Search for the cell housing the specified text and yield its (x, y) center coordinate. 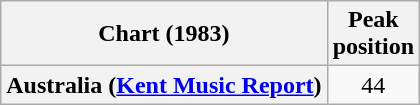
44 (373, 85)
Australia (Kent Music Report) (164, 85)
Chart (1983) (164, 34)
Peakposition (373, 34)
